Return (X, Y) of the center of cell containing provided text 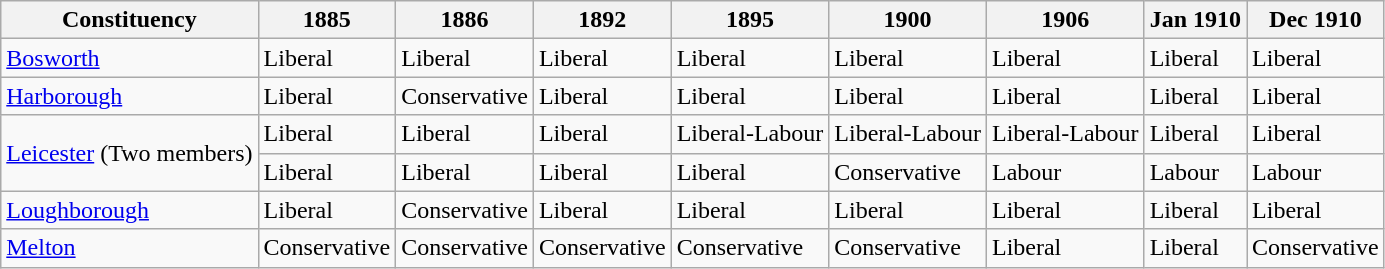
Constituency (130, 20)
1906 (1065, 20)
1892 (602, 20)
Melton (130, 248)
1900 (908, 20)
Bosworth (130, 58)
1886 (465, 20)
1895 (750, 20)
1885 (327, 20)
Jan 1910 (1195, 20)
Dec 1910 (1316, 20)
Harborough (130, 96)
Leicester (Two members) (130, 153)
Loughborough (130, 210)
